Find where the given text appears and provide that cell's center as [x, y] coordinate. 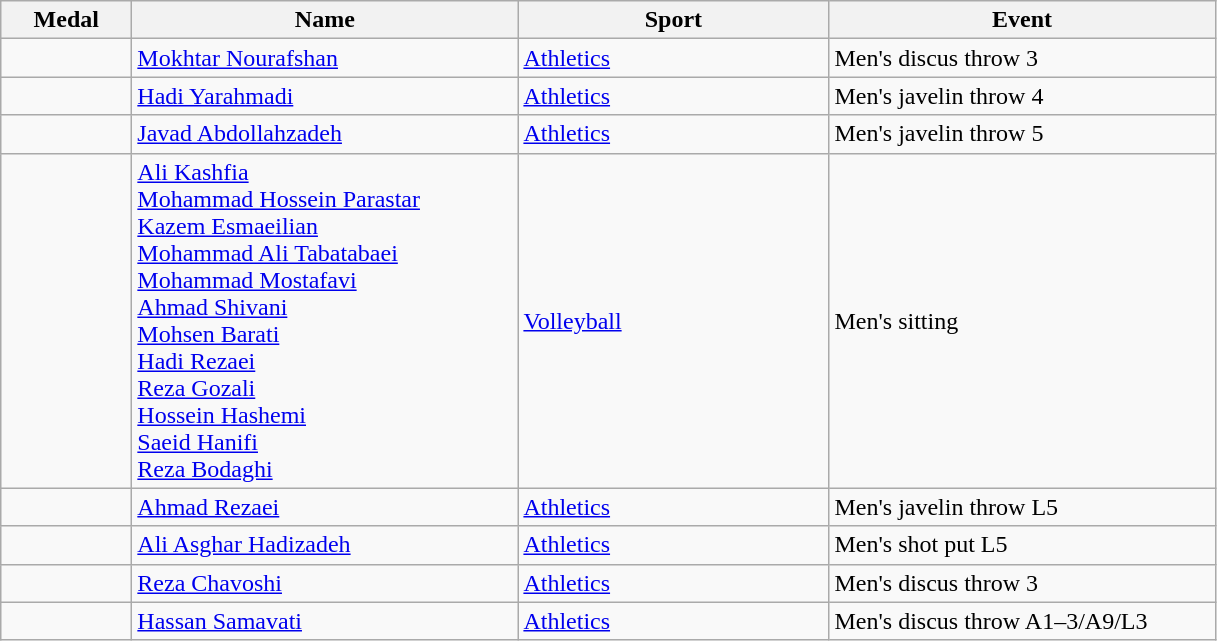
Reza Chavoshi [325, 583]
Mokhtar Nourafshan [325, 58]
Sport [674, 20]
Men's discus throw A1–3/A9/L3 [1022, 621]
Men's javelin throw 5 [1022, 134]
Javad Abdollahzadeh [325, 134]
Ahmad Rezaei [325, 507]
Men's javelin throw L5 [1022, 507]
Hassan Samavati [325, 621]
Men's sitting [1022, 320]
Men's shot put L5 [1022, 545]
Hadi Yarahmadi [325, 96]
Men's javelin throw 4 [1022, 96]
Name [325, 20]
Medal [66, 20]
Ali Asghar Hadizadeh [325, 545]
Volleyball [674, 320]
Event [1022, 20]
